Scan for the cell matching the given text and deliver its (X, Y) coordinate at center. 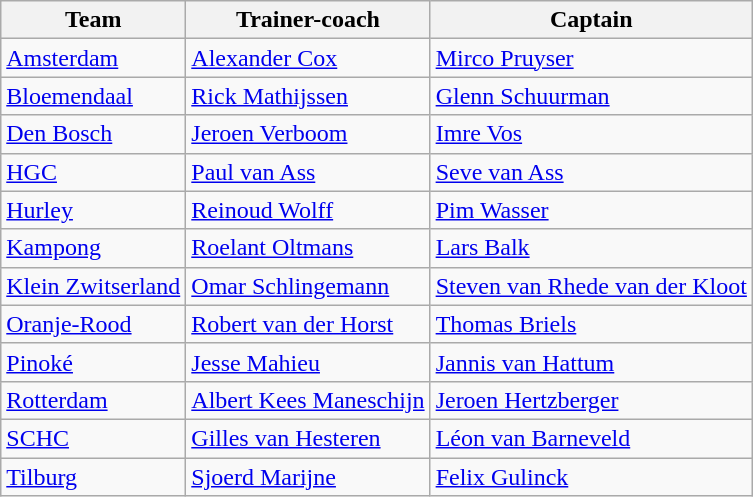
Bloemendaal (94, 96)
Oranje-Rood (94, 324)
Rotterdam (94, 400)
Sjoerd Marijne (308, 477)
Jeroen Hertzberger (591, 400)
Kampong (94, 248)
Hurley (94, 210)
Jannis van Hattum (591, 362)
Pim Wasser (591, 210)
Lars Balk (591, 248)
Mirco Pruyser (591, 58)
Roelant Oltmans (308, 248)
Den Bosch (94, 134)
Felix Gulinck (591, 477)
Rick Mathijssen (308, 96)
Thomas Briels (591, 324)
Glenn Schuurman (591, 96)
Pinoké (94, 362)
Tilburg (94, 477)
Imre Vos (591, 134)
HGC (94, 172)
Robert van der Horst (308, 324)
SCHC (94, 438)
Seve van Ass (591, 172)
Steven van Rhede van der Kloot (591, 286)
Albert Kees Maneschijn (308, 400)
Alexander Cox (308, 58)
Team (94, 20)
Paul van Ass (308, 172)
Léon van Barneveld (591, 438)
Captain (591, 20)
Trainer-coach (308, 20)
Gilles van Hesteren (308, 438)
Reinoud Wolff (308, 210)
Jesse Mahieu (308, 362)
Amsterdam (94, 58)
Jeroen Verboom (308, 134)
Omar Schlingemann (308, 286)
Klein Zwitserland (94, 286)
